Scan for the cell matching the given text and deliver its [x, y] coordinate at center. 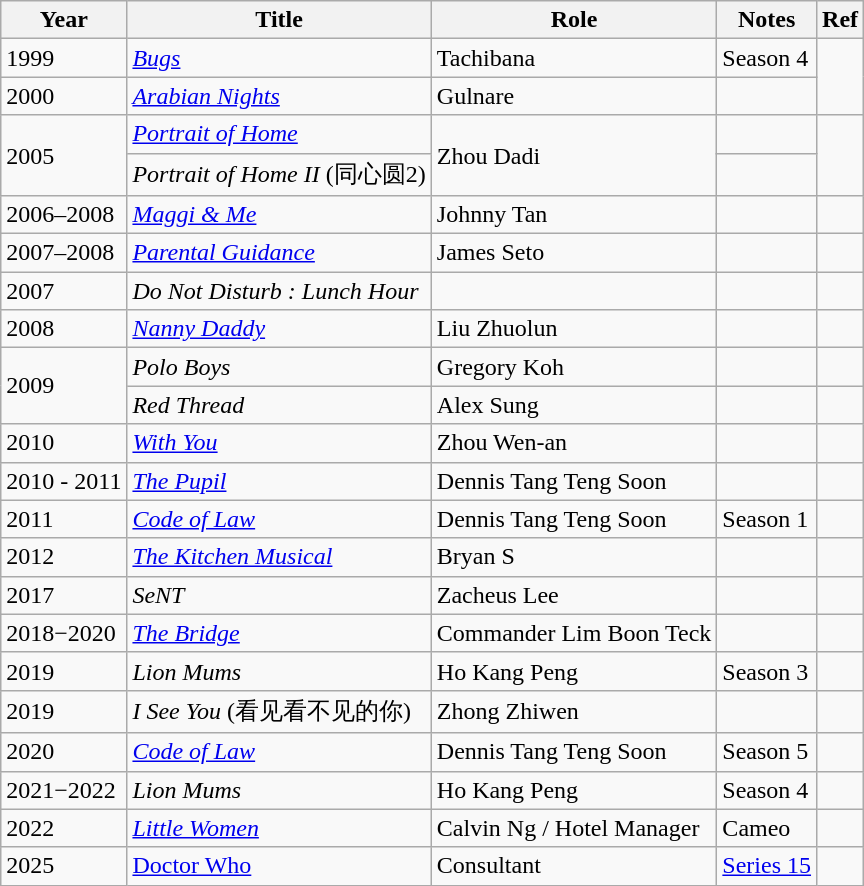
Zacheus Lee [574, 595]
Portrait of Home [279, 134]
Doctor Who [279, 866]
Little Women [279, 828]
Liu Zhuolun [574, 329]
2025 [64, 866]
Polo Boys [279, 367]
Season 5 [767, 752]
Johnny Tan [574, 215]
2008 [64, 329]
Zhou Wen-an [574, 443]
1999 [64, 58]
Nanny Daddy [279, 329]
Zhou Dadi [574, 156]
Notes [767, 20]
James Seto [574, 253]
Year [64, 20]
2006–2008 [64, 215]
2017 [64, 595]
Zhong Zhiwen [574, 712]
Bryan S [574, 557]
2012 [64, 557]
I See You (看见看不见的你) [279, 712]
Red Thread [279, 405]
2009 [64, 386]
Arabian Nights [279, 96]
SeNT [279, 595]
Consultant [574, 866]
Commander Lim Boon Teck [574, 633]
Calvin Ng / Hotel Manager [574, 828]
2007–2008 [64, 253]
2000 [64, 96]
2022 [64, 828]
Title [279, 20]
Gregory Koh [574, 367]
Alex Sung [574, 405]
2007 [64, 291]
Season 3 [767, 671]
The Bridge [279, 633]
Tachibana [574, 58]
Gulnare [574, 96]
The Kitchen Musical [279, 557]
The Pupil [279, 481]
With You [279, 443]
Maggi & Me [279, 215]
2010 - 2011 [64, 481]
Season 1 [767, 519]
2005 [64, 156]
2020 [64, 752]
2010 [64, 443]
2021−2022 [64, 790]
2018−2020 [64, 633]
Ref [840, 20]
Parental Guidance [279, 253]
Do Not Disturb : Lunch Hour [279, 291]
Bugs [279, 58]
2011 [64, 519]
Series 15 [767, 866]
Role [574, 20]
Cameo [767, 828]
Portrait of Home II (同心圆2) [279, 174]
